Find where the given text appears and provide that cell's center as (X, Y) coordinate. 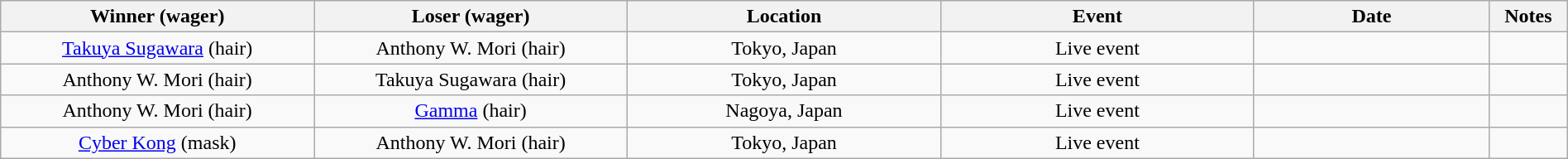
Location (784, 17)
Cyber Kong (mask) (157, 142)
Loser (wager) (471, 17)
Date (1371, 17)
Winner (wager) (157, 17)
Gamma (hair) (471, 111)
Event (1097, 17)
Notes (1528, 17)
Nagoya, Japan (784, 111)
